For the text-containing cell, return its midpoint in (x, y) coordinate format. 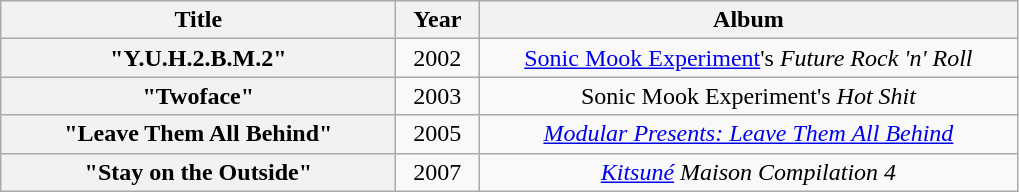
Sonic Mook Experiment's Future Rock 'n' Roll (748, 58)
"Stay on the Outside" (198, 172)
Album (748, 20)
Sonic Mook Experiment's Hot Shit (748, 96)
2003 (438, 96)
"Y.U.H.2.B.M.2" (198, 58)
Modular Presents: Leave Them All Behind (748, 134)
Title (198, 20)
Year (438, 20)
2007 (438, 172)
"Twoface" (198, 96)
2005 (438, 134)
Kitsuné Maison Compilation 4 (748, 172)
"Leave Them All Behind" (198, 134)
2002 (438, 58)
